Detect which cell encompasses the target text, then output its (x, y) center coordinate. 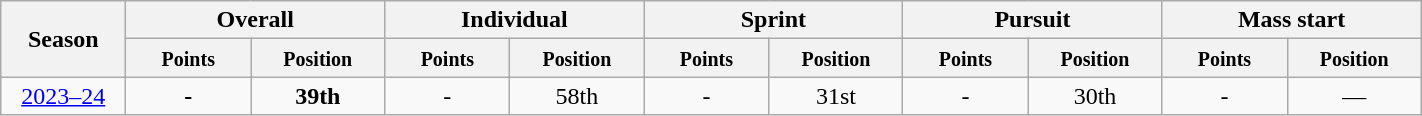
Season (64, 39)
2023–24 (64, 96)
39th (318, 96)
30th (1095, 96)
58th (577, 96)
Sprint (774, 20)
— (1354, 96)
Mass start (1292, 20)
31st (836, 96)
Individual (514, 20)
Overall (256, 20)
Pursuit (1032, 20)
